Detect which cell encompasses the target text, then output its [X, Y] center coordinate. 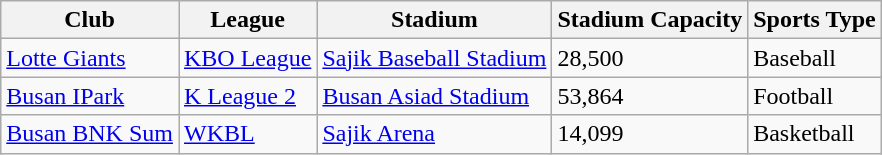
Sajik Baseball Stadium [434, 58]
Football [815, 96]
Sports Type [815, 20]
14,099 [650, 134]
Club [90, 20]
Stadium [434, 20]
Busan IPark [90, 96]
WKBL [247, 134]
Stadium Capacity [650, 20]
53,864 [650, 96]
Baseball [815, 58]
Busan BNK Sum [90, 134]
28,500 [650, 58]
League [247, 20]
Basketball [815, 134]
Busan Asiad Stadium [434, 96]
Lotte Giants [90, 58]
KBO League [247, 58]
K League 2 [247, 96]
Sajik Arena [434, 134]
